Find where the given text appears and provide that cell's center as [X, Y] coordinate. 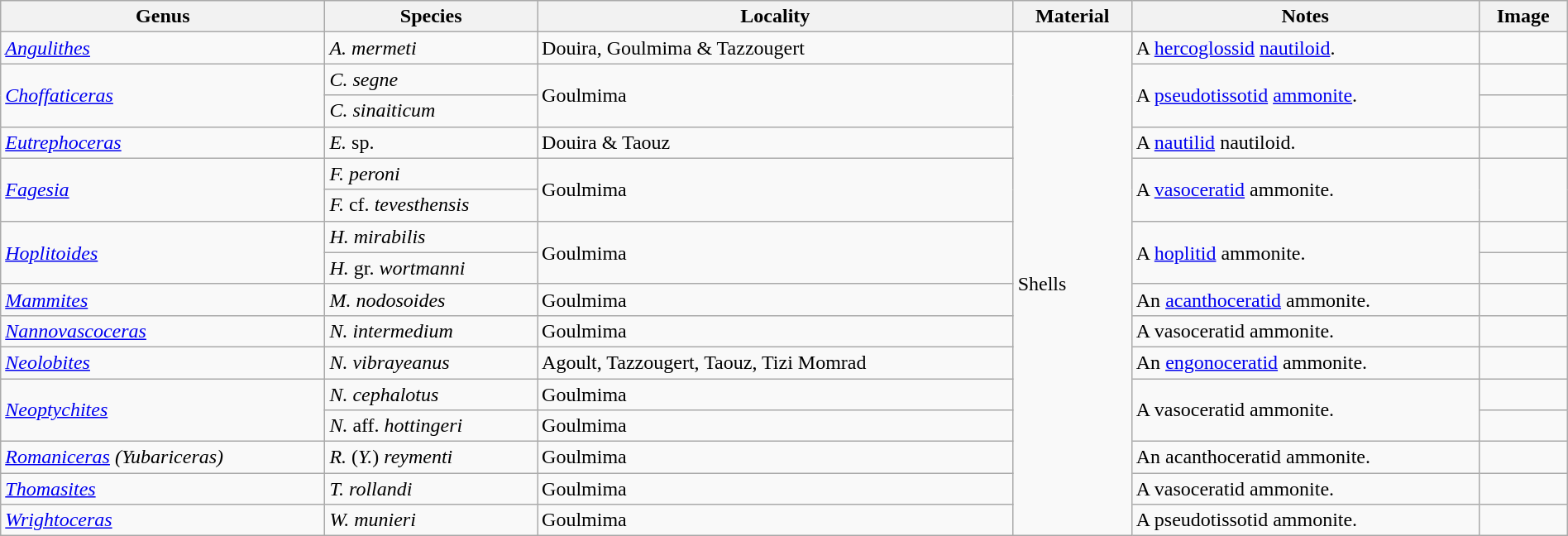
Locality [776, 17]
C. sinaiticum [432, 111]
N. aff. hottingeri [432, 426]
Neoptychites [163, 410]
An engonoceratid ammonite. [1305, 362]
Image [1523, 17]
Eutrephoceras [163, 142]
Thomasites [163, 489]
Nannovascoceras [163, 331]
Agoult, Tazzougert, Taouz, Tizi Momrad [776, 362]
A nautilid nautiloid. [1305, 142]
W. munieri [432, 520]
Notes [1305, 17]
Douira, Goulmima & Tazzougert [776, 48]
N. vibrayeanus [432, 362]
F. peroni [432, 174]
N. intermedium [432, 331]
Species [432, 17]
T. rollandi [432, 489]
Fagesia [163, 189]
E. sp. [432, 142]
H. mirabilis [432, 237]
Choffaticeras [163, 95]
N. cephalotus [432, 395]
Shells [1072, 285]
C. segne [432, 79]
A hercoglossid nautiloid. [1305, 48]
A hoplitid ammonite. [1305, 252]
Wrightoceras [163, 520]
Angulithes [163, 48]
F. cf. tevesthensis [432, 205]
Romaniceras (Yubariceras) [163, 457]
Neolobites [163, 362]
Douira & Taouz [776, 142]
Mammites [163, 299]
M. nodosoides [432, 299]
R. (Y.) reymenti [432, 457]
H. gr. wortmanni [432, 268]
A. mermeti [432, 48]
Hoplitoides [163, 252]
Material [1072, 17]
Genus [163, 17]
